Detect which cell encompasses the target text, then output its (x, y) center coordinate. 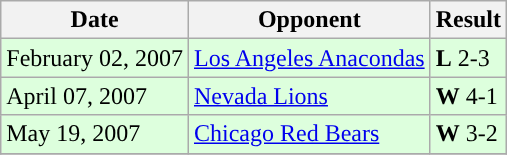
Result (468, 20)
February 02, 2007 (95, 58)
W 4-1 (468, 96)
W 3-2 (468, 134)
May 19, 2007 (95, 134)
Chicago Red Bears (309, 134)
Date (95, 20)
Nevada Lions (309, 96)
L 2-3 (468, 58)
Los Angeles Anacondas (309, 58)
Opponent (309, 20)
April 07, 2007 (95, 96)
